Extract the (X, Y) coordinate from the center of the cell holding the provided text.  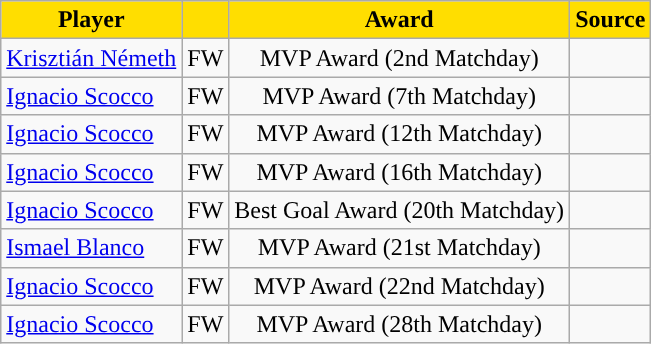
MVP Award (2nd Matchday) (400, 58)
Award (400, 20)
Krisztián Németh (92, 58)
MVP Award (22nd Matchday) (400, 286)
MVP Award (16th Matchday) (400, 172)
MVP Award (21st Matchday) (400, 248)
Ismael Blanco (92, 248)
MVP Award (12th Matchday) (400, 134)
Best Goal Award (20th Matchday) (400, 210)
MVP Award (7th Matchday) (400, 96)
Player (92, 20)
MVP Award (28th Matchday) (400, 324)
Source (610, 20)
